From the cell containing the given text, extract its center point as (X, Y) coordinate. 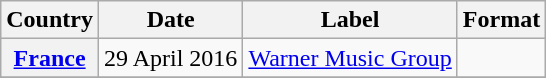
Format (501, 20)
29 April 2016 (170, 58)
Warner Music Group (350, 58)
Date (170, 20)
Label (350, 20)
Country (50, 20)
France (50, 58)
